For the text-containing cell, return its midpoint in (X, Y) coordinate format. 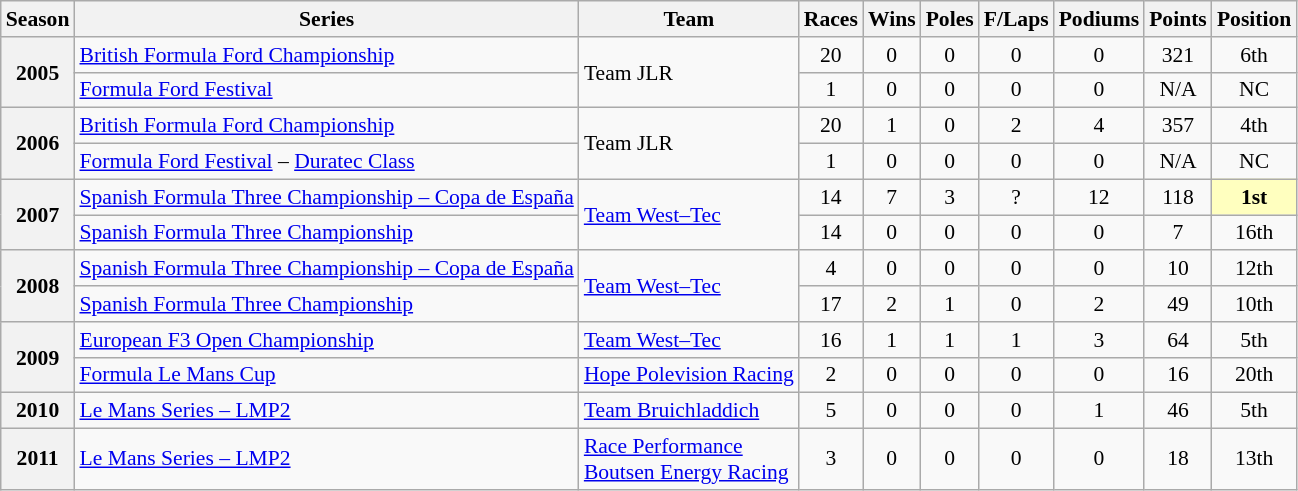
Team (689, 19)
Formula Le Mans Cup (326, 375)
64 (1178, 340)
Races (831, 19)
Wins (892, 19)
6th (1254, 55)
Series (326, 19)
16th (1254, 233)
Season (38, 19)
Hope Polevision Racing (689, 375)
357 (1178, 126)
Formula Ford Festival – Duratec Class (326, 162)
17 (831, 304)
Position (1254, 19)
2006 (38, 144)
Poles (950, 19)
2011 (38, 460)
Points (1178, 19)
46 (1178, 411)
1st (1254, 197)
2009 (38, 358)
118 (1178, 197)
Team Bruichladdich (689, 411)
Race PerformanceBoutsen Energy Racing (689, 460)
12th (1254, 269)
13th (1254, 460)
Formula Ford Festival (326, 90)
20th (1254, 375)
2007 (38, 214)
2008 (38, 286)
F/Laps (1016, 19)
5 (831, 411)
? (1016, 197)
Podiums (1100, 19)
4th (1254, 126)
2005 (38, 72)
2010 (38, 411)
18 (1178, 460)
10th (1254, 304)
12 (1100, 197)
European F3 Open Championship (326, 340)
10 (1178, 269)
49 (1178, 304)
321 (1178, 55)
